Identify which cell holds the provided text, then report its (X, Y) central coordinate. 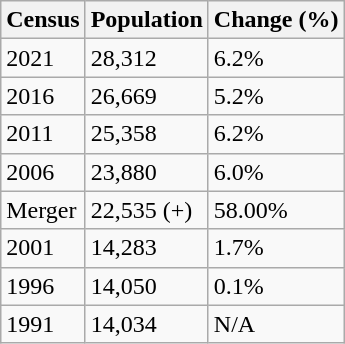
Change (%) (276, 20)
5.2% (276, 96)
58.00% (276, 210)
N/A (276, 324)
Merger (43, 210)
2011 (43, 134)
6.0% (276, 172)
23,880 (146, 172)
2001 (43, 248)
1991 (43, 324)
14,283 (146, 248)
1.7% (276, 248)
1996 (43, 286)
26,669 (146, 96)
22,535 (+) (146, 210)
2006 (43, 172)
28,312 (146, 58)
Census (43, 20)
14,050 (146, 286)
Population (146, 20)
0.1% (276, 286)
2016 (43, 96)
14,034 (146, 324)
25,358 (146, 134)
2021 (43, 58)
